Search for the cell housing the specified text and yield its [x, y] center coordinate. 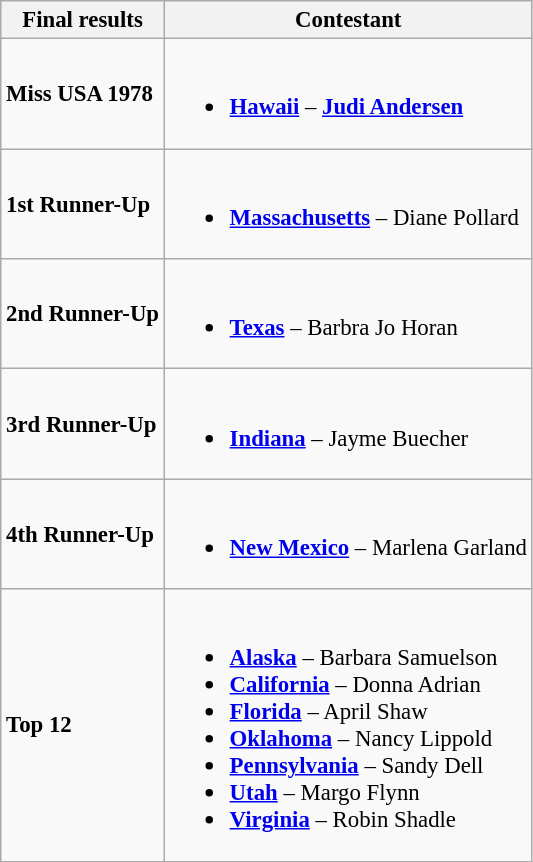
New Mexico – Marlena Garland [348, 534]
1st Runner-Up [83, 204]
Texas – Barbra Jo Horan [348, 314]
Hawaii – Judi Andersen [348, 94]
Miss USA 1978 [83, 94]
Final results [83, 20]
2nd Runner-Up [83, 314]
Massachusetts – Diane Pollard [348, 204]
Top 12 [83, 725]
3rd Runner-Up [83, 424]
Contestant [348, 20]
Indiana – Jayme Buecher [348, 424]
4th Runner-Up [83, 534]
